From the cell containing the given text, extract its center point as [x, y] coordinate. 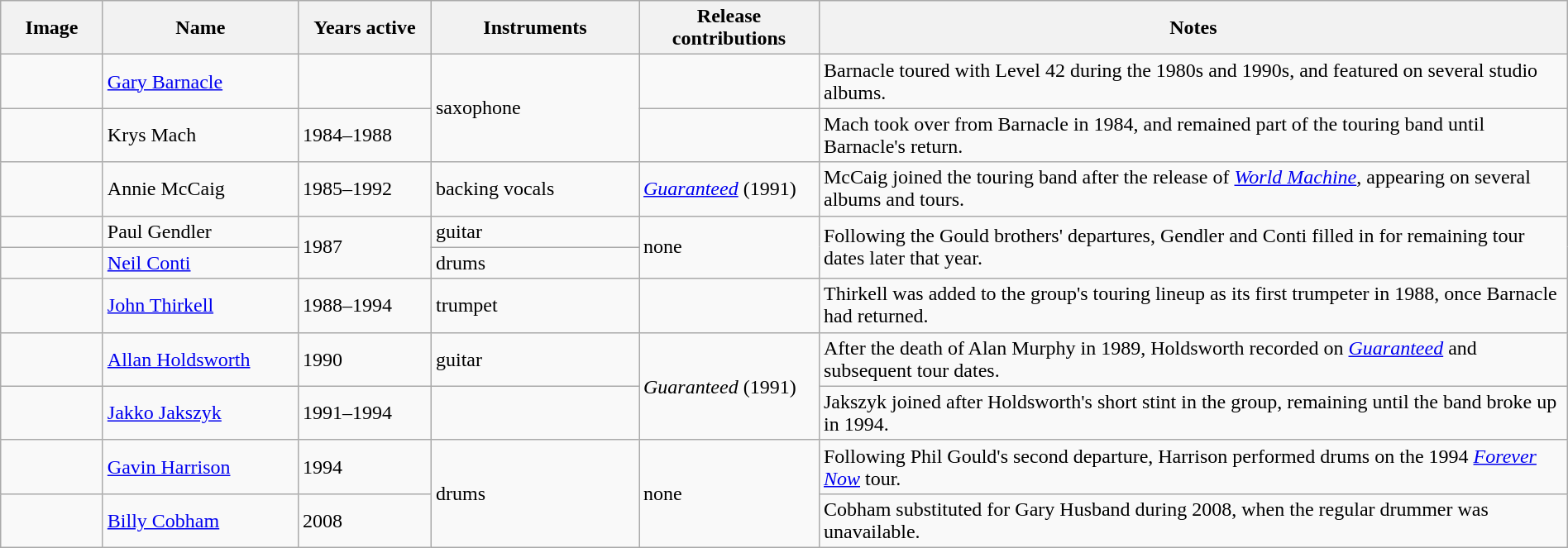
saxophone [534, 108]
backing vocals [534, 188]
1994 [364, 466]
John Thirkell [200, 306]
Instruments [534, 28]
1988–1994 [364, 306]
1984–1988 [364, 136]
Notes [1193, 28]
Jakszyk joined after Holdsworth's short stint in the group, remaining until the band broke up in 1994. [1193, 413]
Allan Holdsworth [200, 359]
Jakko Jakszyk [200, 413]
Billy Cobham [200, 521]
Annie McCaig [200, 188]
Cobham substituted for Gary Husband during 2008, when the regular drummer was unavailable. [1193, 521]
After the death of Alan Murphy in 1989, Holdsworth recorded on Guaranteed and subsequent tour dates. [1193, 359]
Name [200, 28]
1985–1992 [364, 188]
Thirkell was added to the group's touring lineup as its first trumpeter in 1988, once Barnacle had returned. [1193, 306]
1987 [364, 247]
1991–1994 [364, 413]
2008 [364, 521]
Following the Gould brothers' departures, Gendler and Conti filled in for remaining tour dates later that year. [1193, 247]
Years active [364, 28]
trumpet [534, 306]
Gavin Harrison [200, 466]
Image [52, 28]
Release contributions [729, 28]
Paul Gendler [200, 231]
McCaig joined the touring band after the release of World Machine, appearing on several albums and tours. [1193, 188]
Krys Mach [200, 136]
Following Phil Gould's second departure, Harrison performed drums on the 1994 Forever Now tour. [1193, 466]
Neil Conti [200, 263]
1990 [364, 359]
Gary Barnacle [200, 81]
Barnacle toured with Level 42 during the 1980s and 1990s, and featured on several studio albums. [1193, 81]
Mach took over from Barnacle in 1984, and remained part of the touring band until Barnacle's return. [1193, 136]
